From the cell containing the given text, extract its center point as (x, y) coordinate. 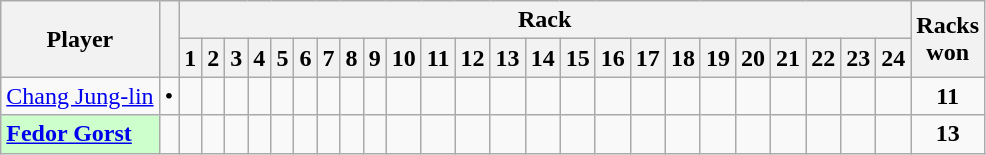
7 (328, 58)
24 (894, 58)
22 (824, 58)
16 (612, 58)
18 (682, 58)
Player (80, 39)
9 (374, 58)
10 (404, 58)
6 (306, 58)
Rack (545, 20)
2 (214, 58)
Chang Jung-lin (80, 96)
20 (752, 58)
23 (858, 58)
8 (352, 58)
• (168, 96)
14 (542, 58)
1 (190, 58)
Rackswon (948, 39)
4 (260, 58)
3 (236, 58)
Fedor Gorst (80, 134)
12 (472, 58)
5 (282, 58)
15 (578, 58)
17 (648, 58)
21 (788, 58)
19 (718, 58)
